For the text-containing cell, return its midpoint in [x, y] coordinate format. 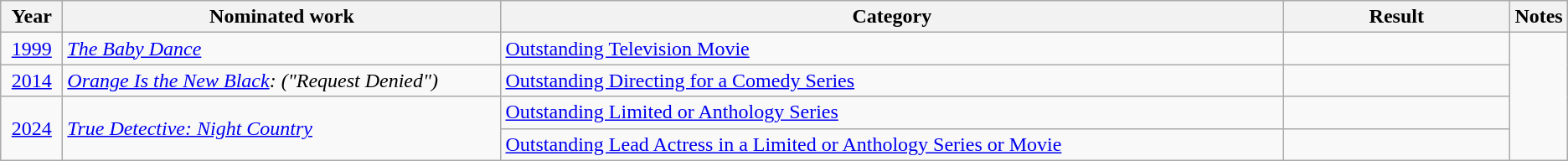
Outstanding Limited or Anthology Series [892, 112]
Nominated work [281, 17]
Category [892, 17]
Outstanding Lead Actress in a Limited or Anthology Series or Movie [892, 144]
Outstanding Directing for a Comedy Series [892, 80]
1999 [32, 49]
The Baby Dance [281, 49]
2014 [32, 80]
2024 [32, 128]
Notes [1539, 17]
Orange Is the New Black: ("Request Denied") [281, 80]
Year [32, 17]
Outstanding Television Movie [892, 49]
True Detective: Night Country [281, 128]
Result [1397, 17]
